Return [x, y] of the center of cell containing provided text 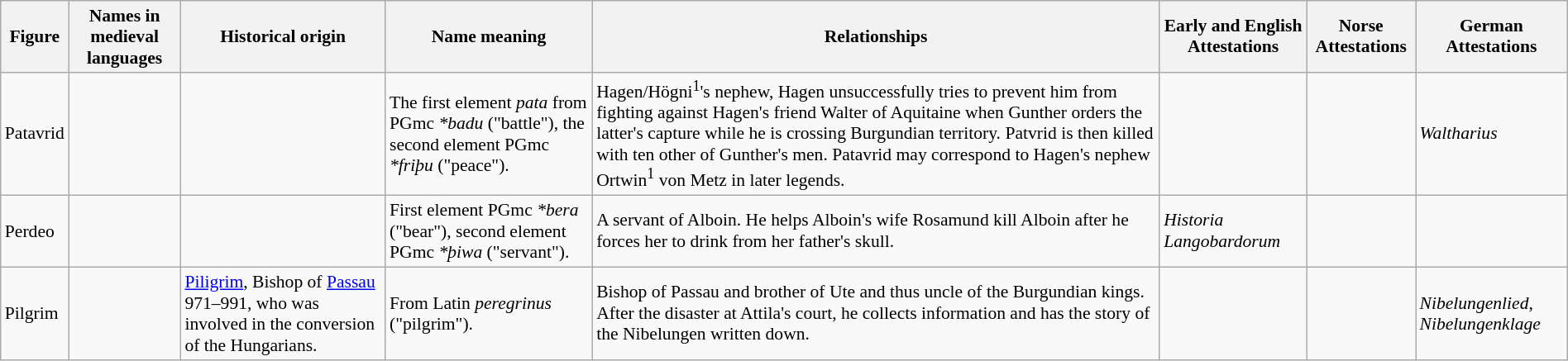
Nibelungenlied, Nibelungenklage [1492, 313]
Pilgrim [35, 313]
Historical origin [283, 36]
Figure [35, 36]
Relationships [876, 36]
From Latin peregrinus ("pilgrim"). [489, 313]
The first element pata from PGmc *badu ("battle"), the second element PGmc *friþu ("peace"). [489, 134]
Waltharius [1492, 134]
Perdeo [35, 231]
Name meaning [489, 36]
Piligrim, Bishop of Passau 971–991, who was involved in the conversion of the Hungarians. [283, 313]
Early and English Attestations [1233, 36]
First element PGmc *bera ("bear"), second element PGmc *þiwa ("servant"). [489, 231]
A servant of Alboin. He helps Alboin's wife Rosamund kill Alboin after he forces her to drink from her father's skull. [876, 231]
Names in medieval languages [125, 36]
Norse Attestations [1361, 36]
Patavrid [35, 134]
German Attestations [1492, 36]
Historia Langobardorum [1233, 231]
